Pinpoint the cell where the given text exists, returning its (X, Y) midpoint coordinate. 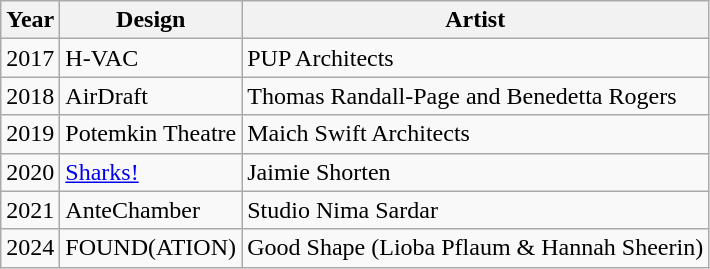
2018 (30, 96)
2017 (30, 58)
PUP Architects (476, 58)
2021 (30, 210)
Good Shape (Lioba Pflaum & Hannah Sheerin) (476, 248)
AirDraft (151, 96)
2020 (30, 172)
Sharks! (151, 172)
Studio Nima Sardar (476, 210)
Thomas Randall-Page and Benedetta Rogers (476, 96)
Design (151, 20)
2024 (30, 248)
Maich Swift Architects (476, 134)
FOUND(ATION) (151, 248)
Year (30, 20)
H-VAC (151, 58)
Potemkin Theatre (151, 134)
AnteChamber (151, 210)
Jaimie Shorten (476, 172)
2019 (30, 134)
Artist (476, 20)
